Scan for the cell matching the given text and deliver its (X, Y) coordinate at center. 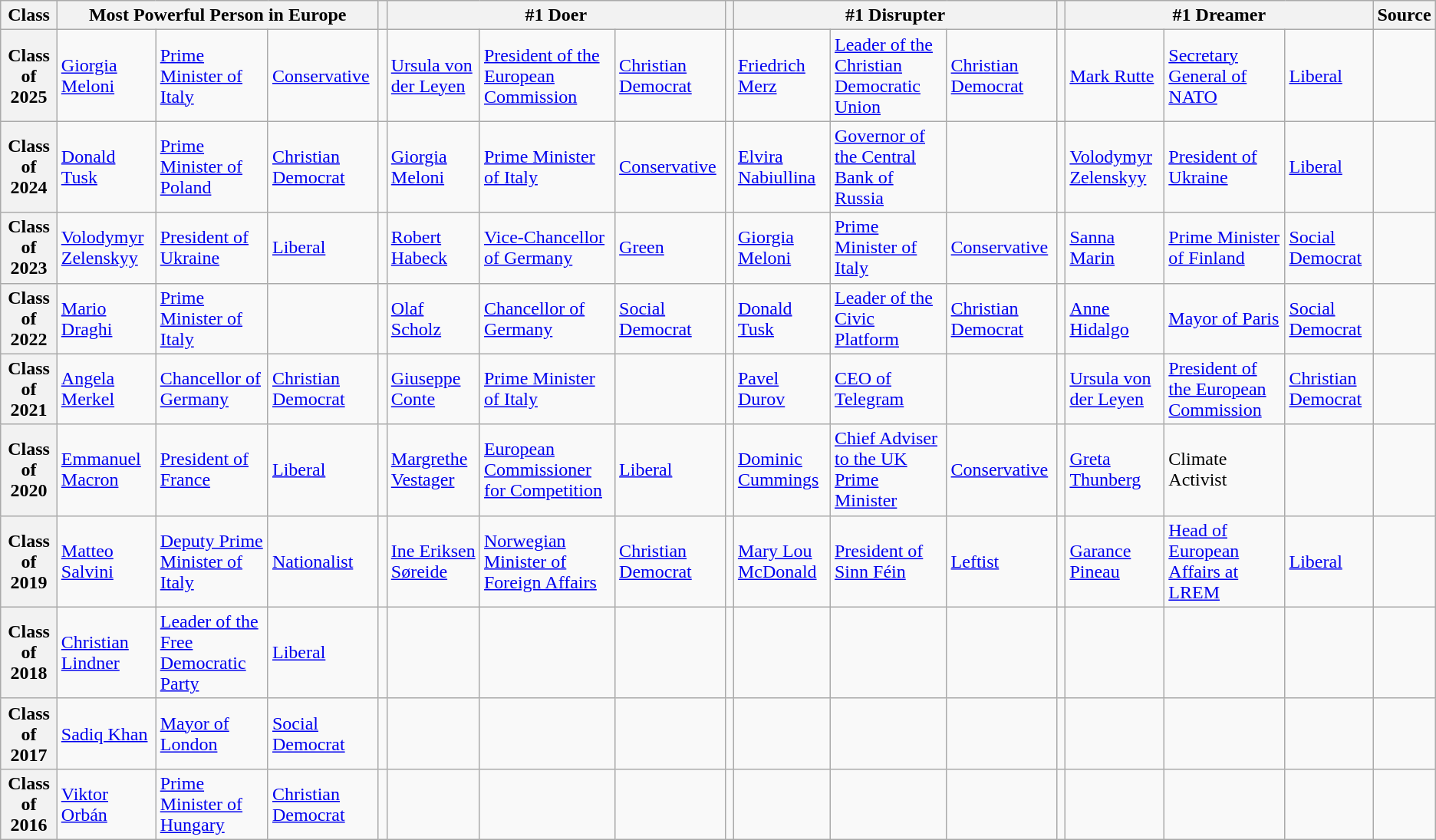
Vice-Chancellor of Germany (547, 248)
#1 Disrupter (894, 15)
Elvira Nabiullina (782, 167)
Leader of the Civic Platform (888, 318)
Head of European Affairs at LREM (1224, 562)
Class of 2020 (29, 469)
Class of 2018 (29, 652)
Mary Lou McDonald (782, 562)
Giuseppe Conte (433, 389)
Olaf Scholz (433, 318)
Leader of the Christian Democratic Union (888, 75)
Prime Minister of Poland (212, 167)
Class of 2025 (29, 75)
Class of 2016 (29, 804)
Leftist (1002, 562)
Class of 2023 (29, 248)
Class of 2022 (29, 318)
Sadiq Khan (106, 733)
Viktor Orbán (106, 804)
Leader of the Free Democratic Party (212, 652)
Source (1404, 15)
Friedrich Merz (782, 75)
Secretary General of NATO (1224, 75)
Margrethe Vestager (433, 469)
Most Powerful Person in Europe (218, 15)
European Commissioner for Competition (547, 469)
President of Sinn Féin (888, 562)
Prime Minister of Finland (1224, 248)
Mark Rutte (1115, 75)
Angela Merkel (106, 389)
Matteo Salvini (106, 562)
Anne Hidalgo (1115, 318)
Green (670, 248)
Garance Pineau (1115, 562)
Deputy Prime Minister of Italy (212, 562)
Class of 2024 (29, 167)
#1 Dreamer (1220, 15)
Mario Draghi (106, 318)
Norwegian Minister of Foreign Affairs (547, 562)
Class of 2021 (29, 389)
Pavel Durov (782, 389)
Governor of the Central Bank of Russia (888, 167)
Robert Habeck (433, 248)
Christian Lindner (106, 652)
Chief Adviser to the UK Prime Minister (888, 469)
Class of 2019 (29, 562)
Prime Minister of Hungary (212, 804)
Dominic Cummings (782, 469)
Emmanuel Macron (106, 469)
Greta Thunberg (1115, 469)
Sanna Marin (1115, 248)
Ine Eriksen Søreide (433, 562)
Class of 2017 (29, 733)
CEO of Telegram (888, 389)
Climate Activist (1224, 469)
#1 Doer (555, 15)
Mayor of Paris (1224, 318)
Nationalist (323, 562)
Class (29, 15)
Mayor of London (212, 733)
President of France (212, 469)
